Detect which cell encompasses the target text, then output its (X, Y) center coordinate. 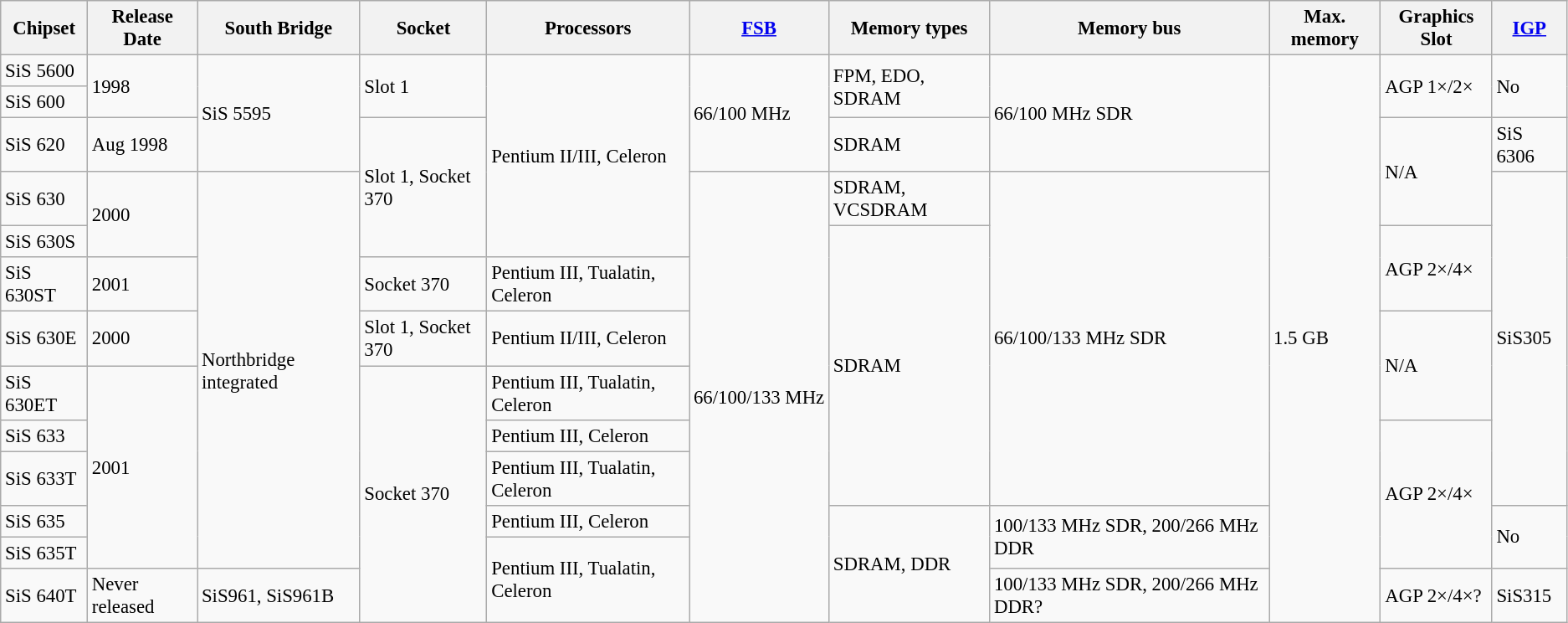
SiS 635 (44, 521)
100/133 MHz SDR, 200/266 MHz DDR? (1130, 596)
SDRAM, DDR (909, 564)
SiS 633 (44, 435)
FSB (760, 28)
1.5 GB (1325, 339)
SiS 630ST (44, 285)
SiS 630 (44, 199)
SiS 600 (44, 102)
66/100/133 MHz (760, 397)
IGP (1530, 28)
Aug 1998 (142, 146)
SiS 640T (44, 596)
SDRAM, VCSDRAM (909, 199)
SiS 633T (44, 479)
100/133 MHz SDR, 200/266 MHz DDR (1130, 536)
66/100/133 MHz SDR (1130, 338)
SiS 620 (44, 146)
Memory types (909, 28)
SiS 630S (44, 242)
Chipset (44, 28)
SiS315 (1530, 596)
SiS305 (1530, 338)
SiS 635T (44, 553)
SiS 5600 (44, 71)
1998 (142, 87)
SiS 6306 (1530, 146)
AGP 2×/4×? (1436, 596)
SiS 5595 (279, 114)
Northbridge integrated (279, 370)
AGP 1×/2× (1436, 87)
Never released (142, 596)
Graphics Slot (1436, 28)
SiS 630ET (44, 394)
66/100 MHz SDR (1130, 114)
South Bridge (279, 28)
66/100 MHz (760, 114)
Release Date (142, 28)
SiS961, SiS961B (279, 596)
Socket (423, 28)
Memory bus (1130, 28)
Slot 1 (423, 87)
Max. memory (1325, 28)
SiS 630E (44, 338)
Processors (588, 28)
FPM, EDO, SDRAM (909, 87)
